Return the [X, Y] coordinate for the center point of the cell that contains the specified text.  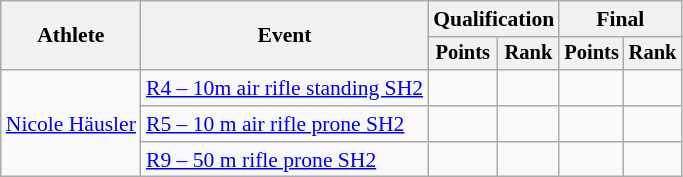
R5 – 10 m air rifle prone SH2 [284, 124]
Nicole Häusler [71, 124]
Qualification [494, 19]
Athlete [71, 36]
Event [284, 36]
R4 – 10m air rifle standing SH2 [284, 88]
Final [620, 19]
